Output the [x, y] coordinate of the center of the cell containing the given text.  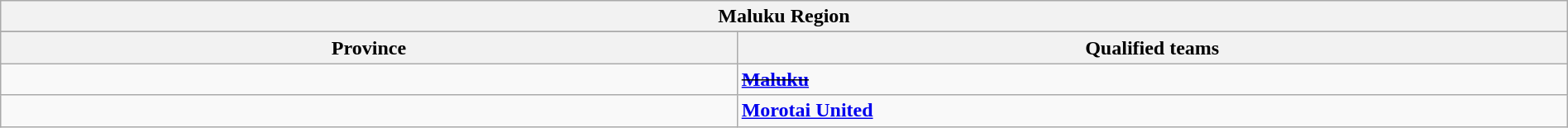
Province [369, 48]
Maluku Region [784, 17]
Maluku [1152, 79]
Qualified teams [1152, 48]
Morotai United [1152, 111]
